Scan for the cell matching the given text and deliver its (x, y) coordinate at center. 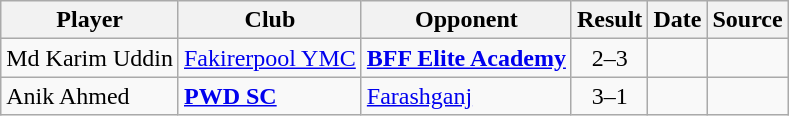
Result (609, 20)
Player (90, 20)
Fakirerpool YMC (270, 58)
PWD SC (270, 96)
Md Karim Uddin (90, 58)
Farashganj (466, 96)
2–3 (609, 58)
Club (270, 20)
BFF Elite Academy (466, 58)
Opponent (466, 20)
3–1 (609, 96)
Source (748, 20)
Anik Ahmed (90, 96)
Date (678, 20)
